Search for the cell housing the specified text and yield its (x, y) center coordinate. 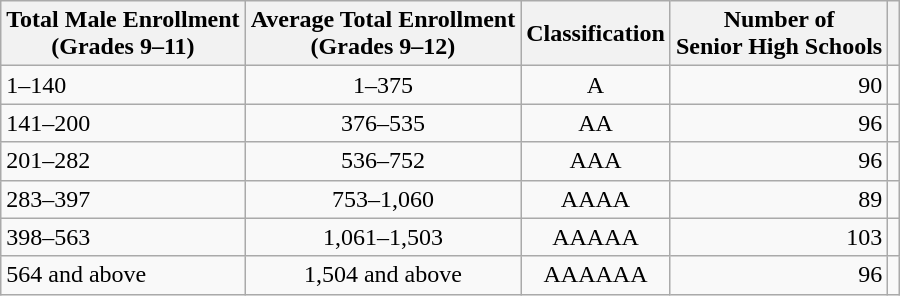
Average Total Enrollment (Grades 9–12) (383, 34)
1–140 (123, 85)
Number of Senior High Schools (778, 34)
753–1,060 (383, 199)
201–282 (123, 161)
141–200 (123, 123)
A (596, 85)
AAAA (596, 199)
AAA (596, 161)
564 and above (123, 275)
90 (778, 85)
AAAAA (596, 237)
1–375 (383, 85)
1,504 and above (383, 275)
AA (596, 123)
Classification (596, 34)
103 (778, 237)
AAAAAA (596, 275)
398–563 (123, 237)
Total Male Enrollment (Grades 9–11) (123, 34)
1,061–1,503 (383, 237)
283–397 (123, 199)
376–535 (383, 123)
89 (778, 199)
536–752 (383, 161)
